Return (X, Y) of the center of cell containing provided text 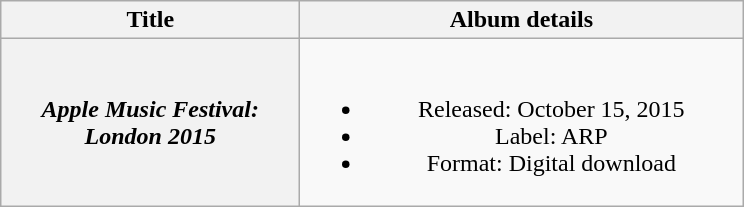
Released: October 15, 2015Label: ARPFormat: Digital download (522, 122)
Apple Music Festival:London 2015 (150, 122)
Title (150, 20)
Album details (522, 20)
